Locate the cell with the specified text and output its [X, Y] center coordinate. 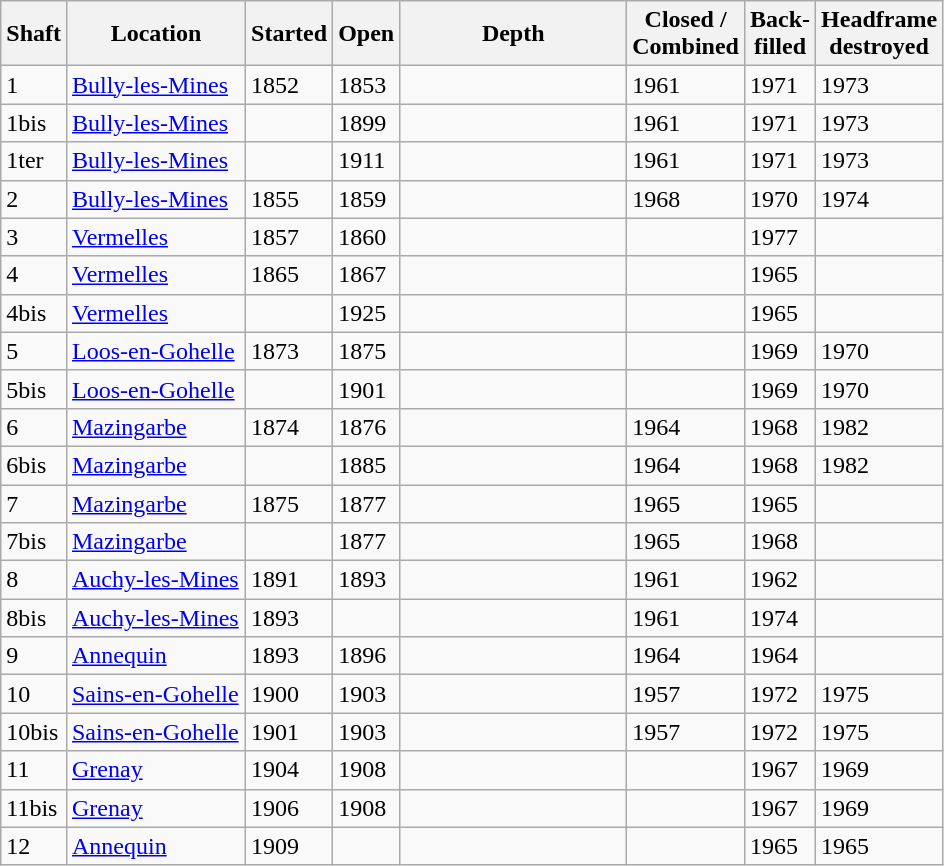
1911 [366, 161]
11 [34, 770]
1855 [290, 199]
1876 [366, 427]
Depth [514, 34]
2 [34, 199]
1 [34, 85]
1859 [366, 199]
11bis [34, 808]
1891 [290, 580]
12 [34, 846]
1962 [780, 580]
5bis [34, 389]
1896 [366, 656]
1885 [366, 465]
1ter [34, 161]
1860 [366, 237]
6 [34, 427]
6bis [34, 465]
1925 [366, 313]
1873 [290, 351]
7 [34, 503]
1904 [290, 770]
1909 [290, 846]
4 [34, 275]
8bis [34, 618]
Started [290, 34]
5 [34, 351]
Location [156, 34]
1899 [366, 123]
Closed /Combined [686, 34]
9 [34, 656]
7bis [34, 542]
1865 [290, 275]
Shaft [34, 34]
Back-filled [780, 34]
10 [34, 694]
1bis [34, 123]
1900 [290, 694]
3 [34, 237]
Headframedestroyed [880, 34]
1867 [366, 275]
1977 [780, 237]
Open [366, 34]
1906 [290, 808]
4bis [34, 313]
10bis [34, 732]
1853 [366, 85]
1857 [290, 237]
1852 [290, 85]
1874 [290, 427]
8 [34, 580]
